Return the [X, Y] coordinate for the center point of the cell that contains the specified text.  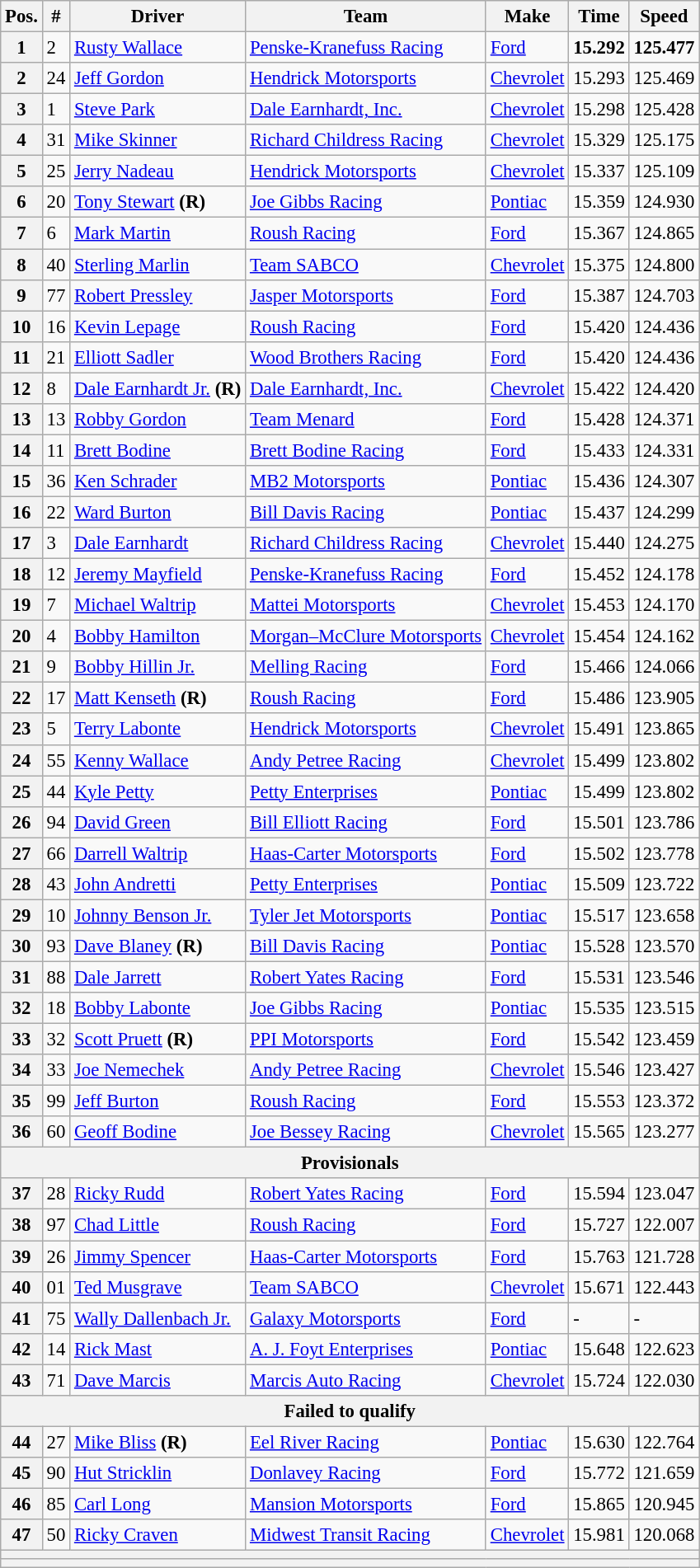
35 [21, 1101]
Eel River Racing [366, 1442]
15.517 [599, 915]
15.531 [599, 977]
Galaxy Motorsports [366, 1318]
Brett Bodine [158, 450]
Elliott Sadler [158, 357]
Marcis Auto Racing [366, 1380]
Robert Pressley [158, 295]
71 [56, 1380]
Tyler Jet Motorsports [366, 915]
46 [21, 1504]
Kevin Lepage [158, 326]
125.109 [665, 171]
A. J. Foyt Enterprises [366, 1349]
MB2 Motorsports [366, 481]
Dale Earnhardt [158, 543]
Morgan–McClure Motorsports [366, 636]
45 [21, 1473]
Carl Long [158, 1504]
Bill Elliott Racing [366, 822]
15.359 [599, 202]
PPI Motorsports [366, 1040]
Mattei Motorsports [366, 605]
15.594 [599, 1195]
39 [21, 1256]
123.277 [665, 1132]
Scott Pruett (R) [158, 1040]
37 [21, 1195]
Make [527, 16]
Mike Skinner [158, 140]
15.337 [599, 171]
Bobby Hamilton [158, 636]
66 [56, 853]
15.502 [599, 853]
124.420 [665, 388]
121.659 [665, 1473]
Johnny Benson Jr. [158, 915]
Ricky Rudd [158, 1195]
Melling Racing [366, 667]
Jimmy Spencer [158, 1256]
Team Menard [366, 420]
124.162 [665, 636]
123.778 [665, 853]
15.428 [599, 420]
124.178 [665, 575]
124.371 [665, 420]
15.553 [599, 1101]
122.443 [665, 1287]
38 [21, 1225]
David Green [158, 822]
123.905 [665, 698]
122.623 [665, 1349]
124.066 [665, 667]
Ted Musgrave [158, 1287]
23 [21, 730]
124.703 [665, 295]
Joe Nemechek [158, 1070]
15.491 [599, 730]
123.658 [665, 915]
94 [56, 822]
Dale Jarrett [158, 977]
123.459 [665, 1040]
123.786 [665, 822]
Jasper Motorsports [366, 295]
Wood Brothers Racing [366, 357]
19 [21, 605]
15.535 [599, 1008]
93 [56, 946]
123.372 [665, 1101]
55 [56, 760]
88 [56, 977]
Darrell Waltrip [158, 853]
Ricky Craven [158, 1535]
15.509 [599, 885]
Sterling Marlin [158, 265]
15.486 [599, 698]
121.728 [665, 1256]
29 [21, 915]
Dave Blaney (R) [158, 946]
Dave Marcis [158, 1380]
Ward Burton [158, 512]
15.865 [599, 1504]
15.293 [599, 78]
15.546 [599, 1070]
125.477 [665, 48]
41 [21, 1318]
Team [366, 16]
15.648 [599, 1349]
15.375 [599, 265]
15.387 [599, 295]
122.030 [665, 1380]
15.724 [599, 1380]
John Andretti [158, 885]
124.865 [665, 233]
124.331 [665, 450]
15.763 [599, 1256]
15.433 [599, 450]
124.299 [665, 512]
Rick Mast [158, 1349]
15.292 [599, 48]
125.469 [665, 78]
Time [599, 16]
# [56, 16]
Bobby Hillin Jr. [158, 667]
97 [56, 1225]
Pos. [21, 16]
30 [21, 946]
34 [21, 1070]
15.542 [599, 1040]
60 [56, 1132]
15.772 [599, 1473]
Rusty Wallace [158, 48]
124.930 [665, 202]
15.436 [599, 481]
Dale Earnhardt Jr. (R) [158, 388]
75 [56, 1318]
42 [21, 1349]
Bobby Labonte [158, 1008]
122.007 [665, 1225]
15.671 [599, 1287]
124.170 [665, 605]
Failed to qualify [350, 1411]
Jeff Gordon [158, 78]
90 [56, 1473]
Tony Stewart (R) [158, 202]
01 [56, 1287]
15.454 [599, 636]
Mike Bliss (R) [158, 1442]
120.945 [665, 1504]
123.722 [665, 885]
Terry Labonte [158, 730]
Driver [158, 16]
15.329 [599, 140]
Michael Waltrip [158, 605]
47 [21, 1535]
125.175 [665, 140]
Midwest Transit Racing [366, 1535]
85 [56, 1504]
123.570 [665, 946]
15.501 [599, 822]
15.298 [599, 110]
15 [21, 481]
123.515 [665, 1008]
123.865 [665, 730]
Mark Martin [158, 233]
15.727 [599, 1225]
Ken Schrader [158, 481]
123.427 [665, 1070]
124.307 [665, 481]
Joe Bessey Racing [366, 1132]
50 [56, 1535]
Mansion Motorsports [366, 1504]
125.428 [665, 110]
Geoff Bodine [158, 1132]
15.528 [599, 946]
Wally Dallenbach Jr. [158, 1318]
Jeremy Mayfield [158, 575]
15.981 [599, 1535]
15.422 [599, 388]
Brett Bodine Racing [366, 450]
15.437 [599, 512]
15.630 [599, 1442]
15.367 [599, 233]
Kenny Wallace [158, 760]
Steve Park [158, 110]
15.440 [599, 543]
124.800 [665, 265]
15.453 [599, 605]
Jerry Nadeau [158, 171]
15.466 [599, 667]
77 [56, 295]
Hut Stricklin [158, 1473]
Matt Kenseth (R) [158, 698]
123.047 [665, 1195]
15.452 [599, 575]
15.565 [599, 1132]
Robby Gordon [158, 420]
Donlavey Racing [366, 1473]
124.275 [665, 543]
Chad Little [158, 1225]
Kyle Petty [158, 791]
Jeff Burton [158, 1101]
123.546 [665, 977]
99 [56, 1101]
120.068 [665, 1535]
Speed [665, 16]
Provisionals [350, 1163]
122.764 [665, 1442]
